Determine the [x, y] coordinate at the center of the cell enclosing the given text.  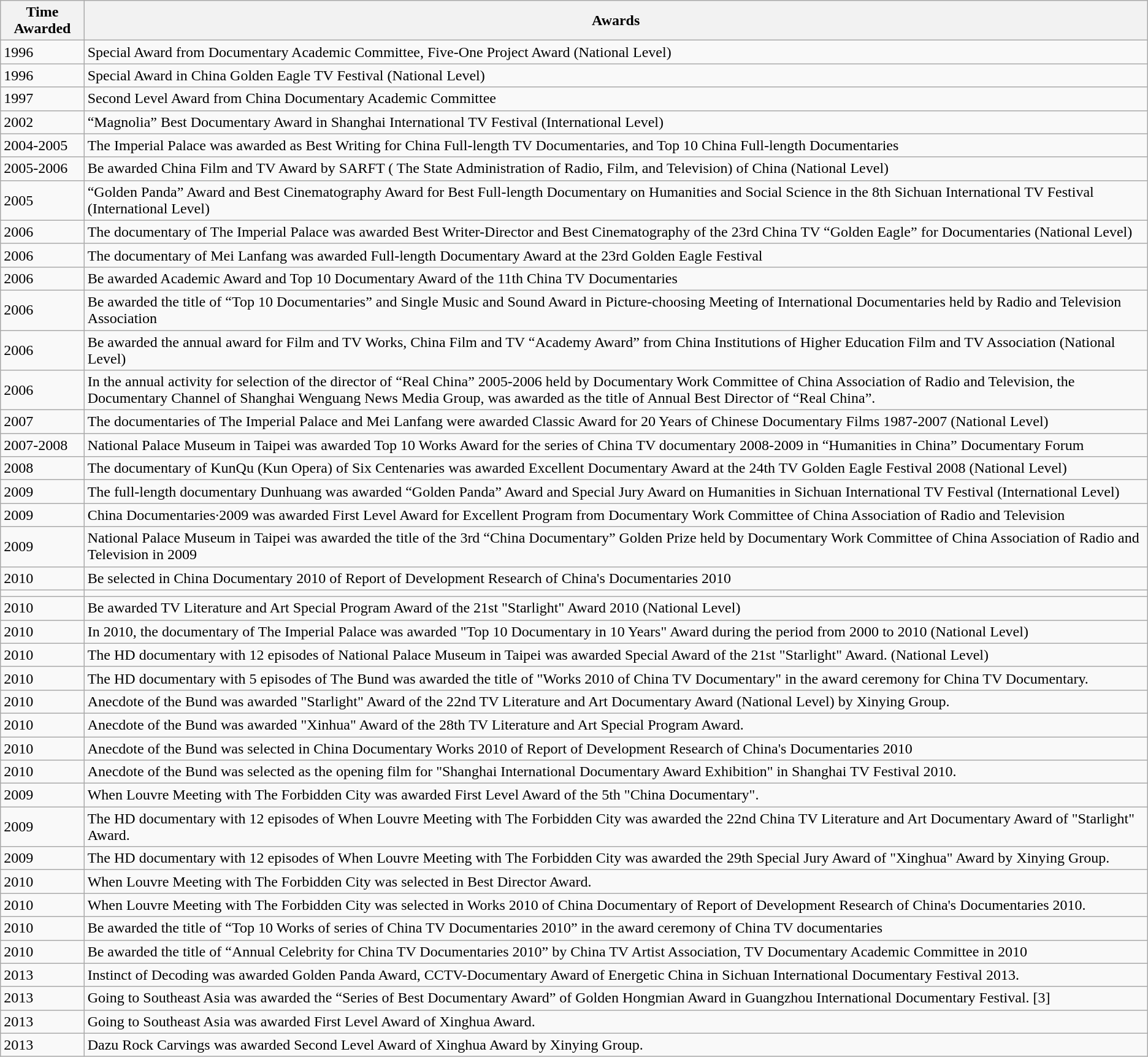
Anecdote of the Bund was selected as the opening film for "Shanghai International Documentary Award Exhibition" in Shanghai TV Festival 2010. [616, 772]
Special Award in China Golden Eagle TV Festival (National Level) [616, 75]
Anecdote of the Bund was awarded "Starlight" Award of the 22nd TV Literature and Art Documentary Award (National Level) by Xinying Group. [616, 701]
“Magnolia” Best Documentary Award in Shanghai International TV Festival (International Level) [616, 122]
Going to Southeast Asia was awarded First Level Award of Xinghua Award. [616, 1021]
2007 [42, 422]
Be awarded the title of “Top 10 Works of series of China TV Documentaries 2010” in the award ceremony of China TV documentaries [616, 928]
Be awarded China Film and TV Award by SARFT ( The State Administration of Radio, Film, and Television) of China (National Level) [616, 169]
The documentary of Mei Lanfang was awarded Full-length Documentary Award at the 23rd Golden Eagle Festival [616, 255]
When Louvre Meeting with The Forbidden City was selected in Best Director Award. [616, 882]
Anecdote of the Bund was selected in China Documentary Works 2010 of Report of Development Research of China's Documentaries 2010 [616, 749]
When Louvre Meeting with The Forbidden City was awarded First Level Award of the 5th "China Documentary". [616, 795]
2008 [42, 468]
The Imperial Palace was awarded as Best Writing for China Full-length TV Documentaries, and Top 10 China Full-length Documentaries [616, 145]
Be selected in China Documentary 2010 of Report of Development Research of China's Documentaries 2010 [616, 578]
Anecdote of the Bund was awarded "Xinhua" Award of the 28th TV Literature and Art Special Program Award. [616, 725]
1997 [42, 99]
2004-2005 [42, 145]
Be awarded the title of “Annual Celebrity for China TV Documentaries 2010” by China TV Artist Association, TV Documentary Academic Committee in 2010 [616, 952]
Instinct of Decoding was awarded Golden Panda Award, CCTV-Documentary Award of Energetic China in Sichuan International Documentary Festival 2013. [616, 975]
2007-2008 [42, 445]
Special Award from Documentary Academic Committee, Five-One Project Award (National Level) [616, 52]
Be awarded TV Literature and Art Special Program Award of the 21st "Starlight" Award 2010 (National Level) [616, 608]
2002 [42, 122]
Awards [616, 21]
Be awarded Academic Award and Top 10 Documentary Award of the 11th China TV Documentaries [616, 278]
Dazu Rock Carvings was awarded Second Level Award of Xinghua Award by Xinying Group. [616, 1045]
Second Level Award from China Documentary Academic Committee [616, 99]
Time Awarded [42, 21]
The HD documentary with 12 episodes of National Palace Museum in Taipei was awarded Special Award of the 21st "Starlight" Award. (National Level) [616, 655]
2005 [42, 200]
2005-2006 [42, 169]
